Return the [X, Y] coordinate for the center point of the cell that contains the specified text.  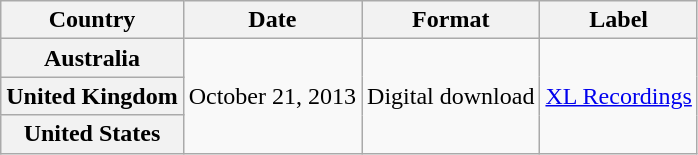
October 21, 2013 [272, 96]
United States [92, 134]
Date [272, 20]
Australia [92, 58]
Digital download [451, 96]
Label [618, 20]
United Kingdom [92, 96]
Country [92, 20]
Format [451, 20]
XL Recordings [618, 96]
